Determine the (x, y) coordinate at the center of the cell enclosing the given text.  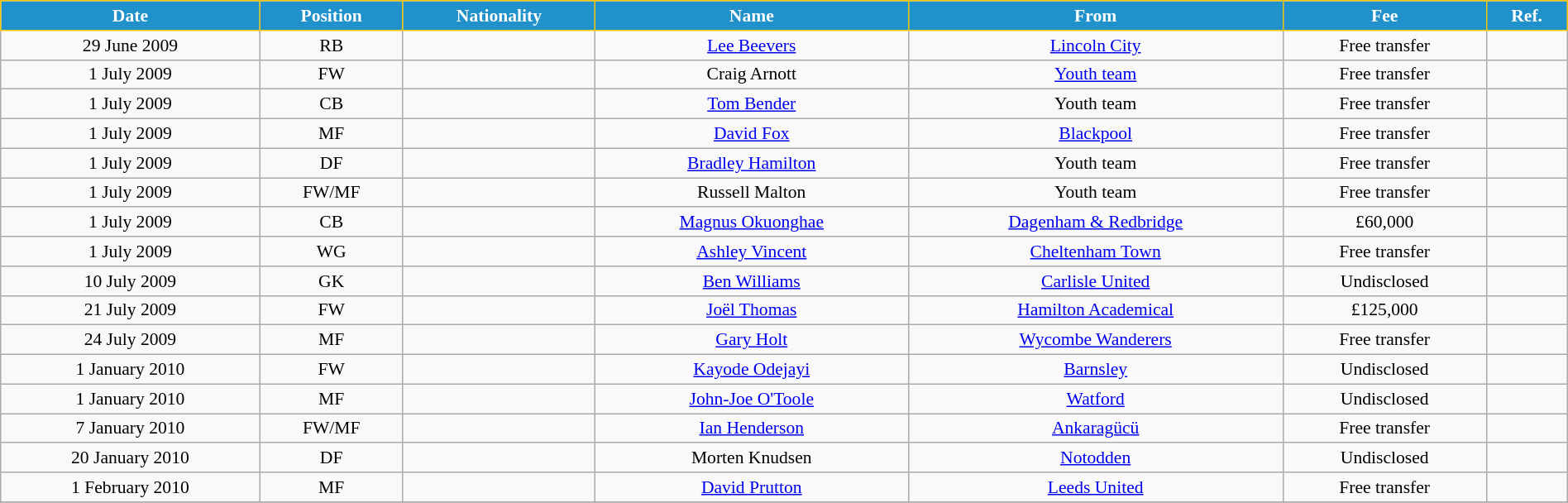
24 July 2009 (131, 340)
Ian Henderson (752, 429)
John-Joe O'Toole (752, 399)
Ben Williams (752, 281)
Wycombe Wanderers (1095, 340)
GK (331, 281)
Craig Arnott (752, 74)
1 February 2010 (131, 487)
Bradley Hamilton (752, 163)
Nationality (499, 16)
£60,000 (1384, 223)
Gary Holt (752, 340)
Joël Thomas (752, 310)
Leeds United (1095, 487)
Notodden (1095, 458)
7 January 2010 (131, 429)
Name (752, 16)
Fee (1384, 16)
Morten Knudsen (752, 458)
Ankaragücü (1095, 429)
Lincoln City (1095, 46)
WG (331, 251)
Ashley Vincent (752, 251)
Barnsley (1095, 370)
Kayode Odejayi (752, 370)
Lee Beevers (752, 46)
20 January 2010 (131, 458)
Hamilton Academical (1095, 310)
Cheltenham Town (1095, 251)
Dagenham & Redbridge (1095, 223)
Russell Malton (752, 193)
Blackpool (1095, 134)
21 July 2009 (131, 310)
£125,000 (1384, 310)
29 June 2009 (131, 46)
RB (331, 46)
David Prutton (752, 487)
David Fox (752, 134)
Watford (1095, 399)
10 July 2009 (131, 281)
From (1095, 16)
Position (331, 16)
Ref. (1527, 16)
Tom Bender (752, 104)
Magnus Okuonghae (752, 223)
Date (131, 16)
Carlisle United (1095, 281)
